Locate the cell with the specified text and output its (X, Y) center coordinate. 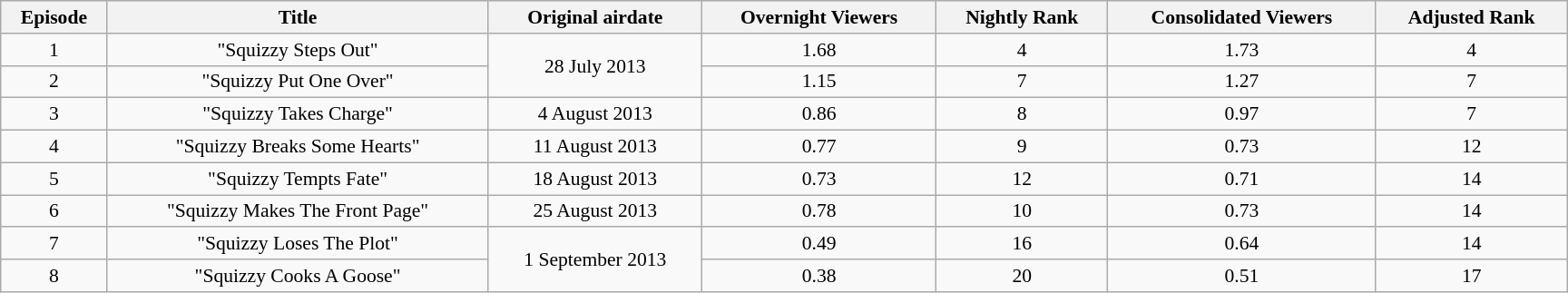
Title (298, 17)
Episode (54, 17)
1.27 (1241, 82)
1.68 (818, 50)
"Squizzy Tempts Fate" (298, 179)
5 (54, 179)
0.51 (1241, 276)
17 (1472, 276)
0.64 (1241, 244)
"Squizzy Makes The Front Page" (298, 211)
1.15 (818, 82)
"Squizzy Loses The Plot" (298, 244)
0.38 (818, 276)
0.49 (818, 244)
1 September 2013 (595, 259)
20 (1022, 276)
28 July 2013 (595, 65)
"Squizzy Takes Charge" (298, 114)
"Squizzy Cooks A Goose" (298, 276)
0.71 (1241, 179)
0.78 (818, 211)
"Squizzy Steps Out" (298, 50)
Consolidated Viewers (1241, 17)
4 August 2013 (595, 114)
Overnight Viewers (818, 17)
11 August 2013 (595, 147)
"Squizzy Breaks Some Hearts" (298, 147)
0.77 (818, 147)
16 (1022, 244)
0.97 (1241, 114)
2 (54, 82)
18 August 2013 (595, 179)
6 (54, 211)
Original airdate (595, 17)
1 (54, 50)
1.73 (1241, 50)
Nightly Rank (1022, 17)
"Squizzy Put One Over" (298, 82)
0.86 (818, 114)
10 (1022, 211)
3 (54, 114)
Adjusted Rank (1472, 17)
9 (1022, 147)
25 August 2013 (595, 211)
